From the cell containing the given text, extract its center point as (x, y) coordinate. 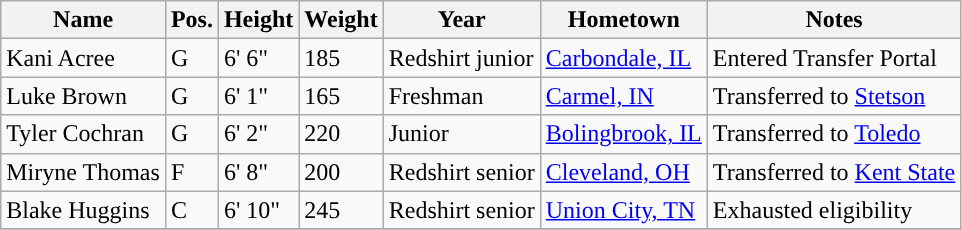
245 (341, 210)
Redshirt junior (462, 58)
200 (341, 172)
Name (84, 20)
185 (341, 58)
Blake Huggins (84, 210)
Union City, TN (624, 210)
Tyler Cochran (84, 134)
Transferred to Toledo (834, 134)
Freshman (462, 96)
Transferred to Kent State (834, 172)
Exhausted eligibility (834, 210)
Transferred to Stetson (834, 96)
Hometown (624, 20)
Carbondale, IL (624, 58)
Bolingbrook, IL (624, 134)
Height (258, 20)
F (192, 172)
6' 8" (258, 172)
Year (462, 20)
Entered Transfer Portal (834, 58)
6' 6" (258, 58)
Carmel, IN (624, 96)
Junior (462, 134)
Cleveland, OH (624, 172)
Miryne Thomas (84, 172)
165 (341, 96)
Pos. (192, 20)
6' 2" (258, 134)
C (192, 210)
Weight (341, 20)
6' 1" (258, 96)
Luke Brown (84, 96)
Notes (834, 20)
6' 10" (258, 210)
Kani Acree (84, 58)
220 (341, 134)
